Identify which cell holds the provided text, then report its [X, Y] central coordinate. 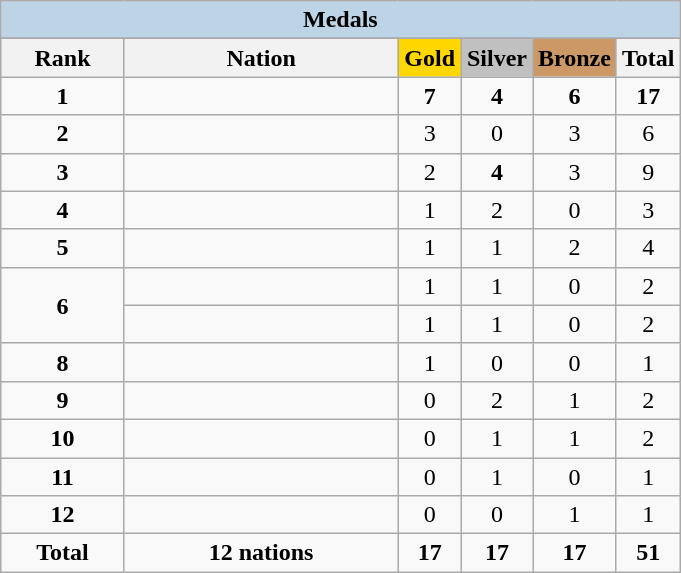
Bronze [574, 58]
5 [63, 248]
7 [430, 96]
51 [648, 553]
Silver [496, 58]
Nation [261, 58]
11 [63, 477]
10 [63, 438]
12 nations [261, 553]
Medals [340, 20]
8 [63, 362]
Gold [430, 58]
12 [63, 515]
Rank [63, 58]
